From the cell containing the given text, extract its center point as [X, Y] coordinate. 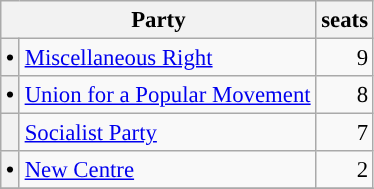
7 [344, 133]
2 [344, 170]
9 [344, 58]
Miscellaneous Right [168, 58]
New Centre [168, 170]
Party [158, 20]
8 [344, 95]
Socialist Party [168, 133]
seats [344, 20]
Union for a Popular Movement [168, 95]
